Scan for the cell matching the given text and deliver its [x, y] coordinate at center. 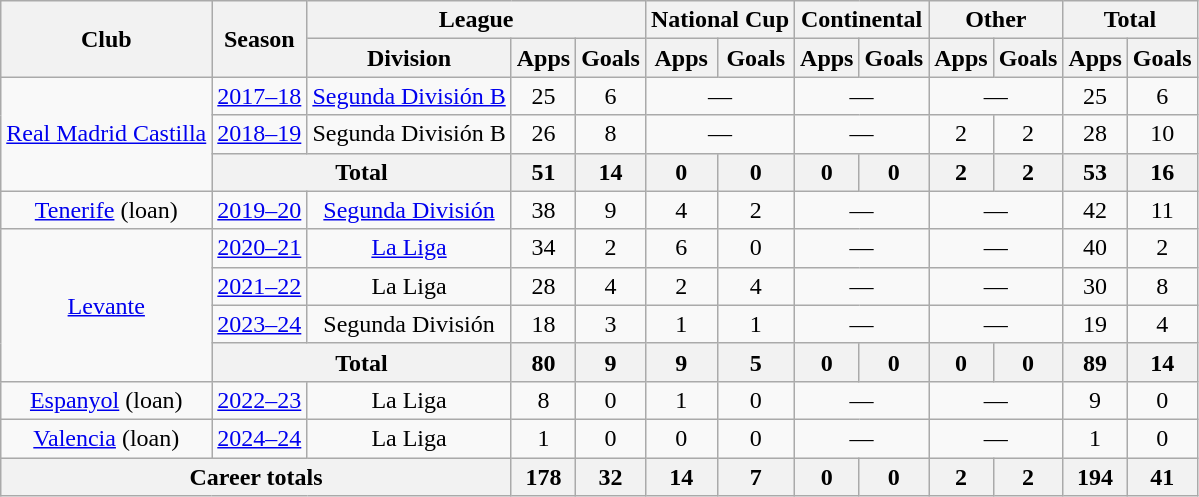
3 [611, 324]
42 [1095, 210]
34 [543, 248]
53 [1095, 172]
Espanyol (loan) [106, 400]
2024–24 [260, 438]
Levante [106, 305]
16 [1162, 172]
80 [543, 362]
Career totals [256, 477]
2023–24 [260, 324]
194 [1095, 477]
National Cup [720, 20]
26 [543, 134]
11 [1162, 210]
Season [260, 39]
2022–23 [260, 400]
2019–20 [260, 210]
Division [409, 58]
Valencia (loan) [106, 438]
Tenerife (loan) [106, 210]
32 [611, 477]
51 [543, 172]
89 [1095, 362]
18 [543, 324]
League [476, 20]
2018–19 [260, 134]
10 [1162, 134]
30 [1095, 286]
38 [543, 210]
2021–22 [260, 286]
7 [756, 477]
Real Madrid Castilla [106, 134]
5 [756, 362]
41 [1162, 477]
Other [996, 20]
2020–21 [260, 248]
19 [1095, 324]
Club [106, 39]
178 [543, 477]
Continental [862, 20]
2017–18 [260, 96]
40 [1095, 248]
